Search for the cell housing the specified text and yield its [X, Y] center coordinate. 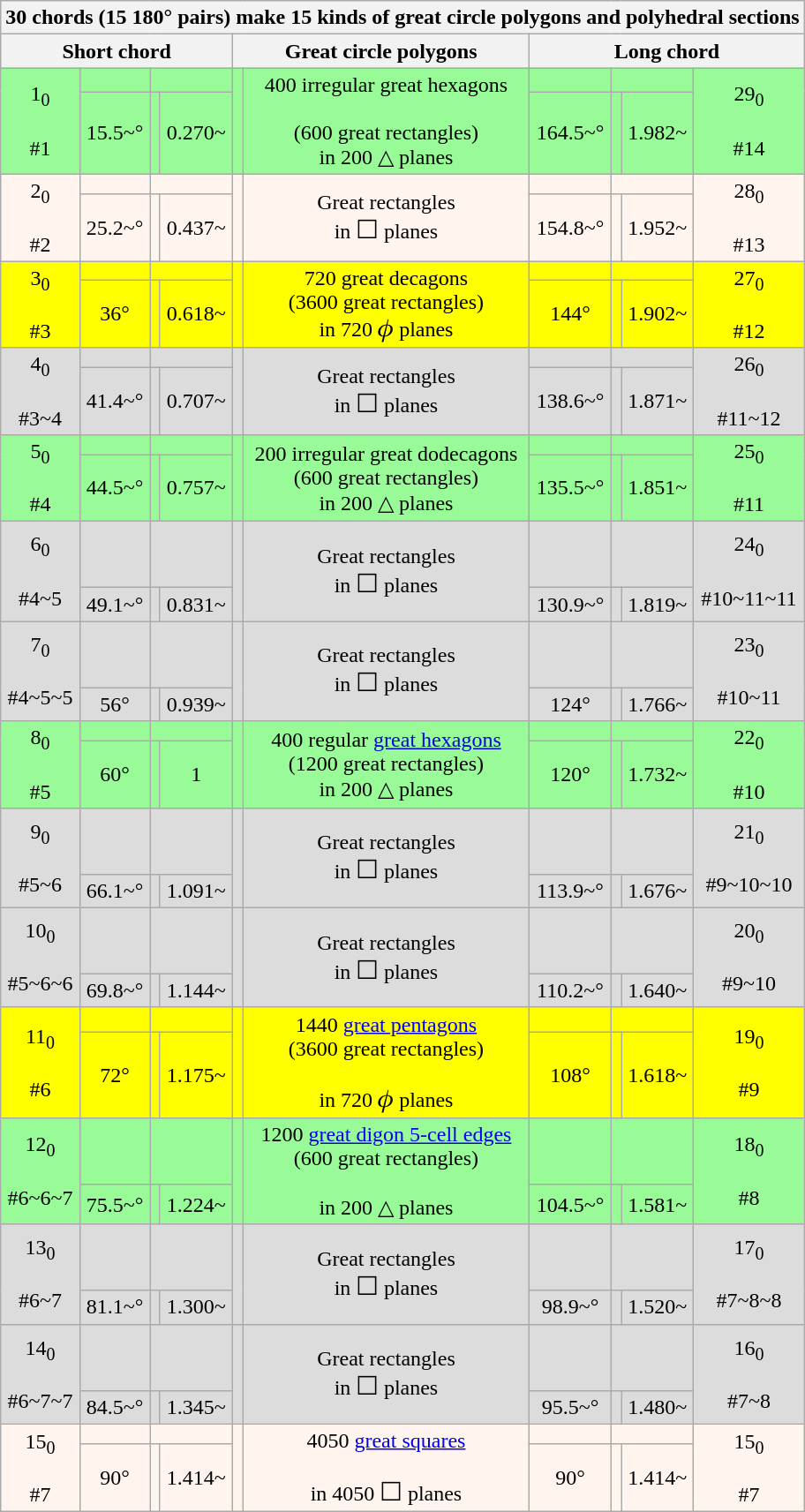
240#10~11~11 [749, 572]
20#2 [41, 217]
1.766~ [658, 704]
95.5~° [570, 1407]
1.480~ [658, 1407]
50#4 [41, 478]
15.5~° [115, 132]
1.676~ [658, 891]
210#9~10~10 [749, 858]
1.871~ [658, 401]
0.757~ [196, 488]
260#11~12 [749, 391]
80#5 [41, 764]
230#10~11 [749, 671]
72° [115, 1075]
4050 great squaresin 4050 ☐ planes [387, 1468]
135.5~° [570, 488]
30#3 [41, 305]
1.175~ [196, 1075]
130#6~7 [41, 1275]
124° [570, 704]
81.1~° [115, 1307]
1.819~ [658, 605]
Long chord [667, 51]
1.952~ [658, 228]
41.4~° [115, 401]
1 [196, 774]
1.640~ [658, 990]
70#4~5~5 [41, 671]
113.9~° [570, 891]
1200 great digon 5-cell edges(600 great rectangles)in 200 △ planes [387, 1170]
720 great decagons(3600 great rectangles)in 720 𝜙 planes [387, 305]
280#13 [749, 217]
30 chords (15 180° pairs) make 15 kinds of great circle polygons and polyhedral sections [402, 18]
220#10 [749, 764]
Short chord [117, 51]
400 regular great hexagons (1200 great rectangles)in 200 △ planes [387, 764]
138.6~° [570, 401]
1.732~ [658, 774]
56° [115, 704]
10#1 [41, 122]
36° [115, 314]
Great circle polygons [380, 51]
290#14 [749, 122]
44.5~° [115, 488]
130.9~° [570, 605]
66.1~° [115, 891]
1.345~ [196, 1407]
69.8~° [115, 990]
1.902~ [658, 314]
0.437~ [196, 228]
170#7~8~8 [749, 1275]
190#9 [749, 1063]
154.8~° [570, 228]
98.9~° [570, 1307]
1440 great pentagons(3600 great rectangles)in 720 𝜙 planes [387, 1063]
40#3~4 [41, 391]
1.618~ [658, 1075]
1.851~ [658, 488]
0.707~ [196, 401]
270#12 [749, 305]
0.618~ [196, 314]
60° [115, 774]
144° [570, 314]
0.939~ [196, 704]
110#6 [41, 1063]
250#11 [749, 478]
200 irregular great dodecagons(600 great rectangles)in 200 △ planes [387, 478]
400 irregular great hexagons(600 great rectangles) in 200 △ planes [387, 122]
164.5~° [570, 132]
84.5~° [115, 1407]
75.5~° [115, 1204]
160#7~8 [749, 1373]
120° [570, 774]
100#5~6~6 [41, 957]
60#4~5 [41, 572]
0.831~ [196, 605]
180#8 [749, 1170]
1.144~ [196, 990]
140#6~7~7 [41, 1373]
1.520~ [658, 1307]
1.982~ [658, 132]
0.270~ [196, 132]
1.300~ [196, 1307]
110.2~° [570, 990]
1.091~ [196, 891]
90#5~6 [41, 858]
104.5~° [570, 1204]
1.581~ [658, 1204]
120#6~6~7 [41, 1170]
200#9~10 [749, 957]
25.2~° [115, 228]
108° [570, 1075]
1.224~ [196, 1204]
49.1~° [115, 605]
